Detect which cell encompasses the target text, then output its [x, y] center coordinate. 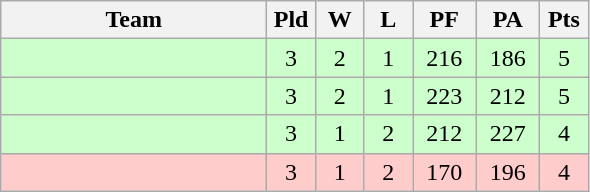
223 [444, 96]
227 [508, 134]
PF [444, 20]
Pts [564, 20]
PA [508, 20]
L [388, 20]
186 [508, 58]
W [340, 20]
Pld [292, 20]
170 [444, 172]
216 [444, 58]
Team [134, 20]
196 [508, 172]
